From the cell containing the given text, extract its center point as [X, Y] coordinate. 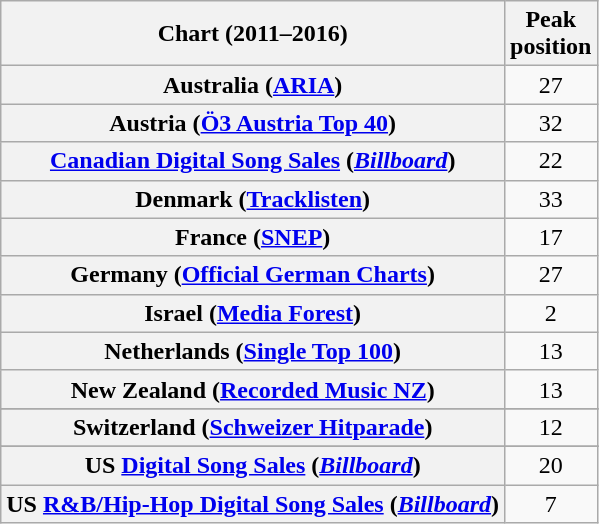
Australia (ARIA) [253, 85]
33 [551, 199]
Canadian Digital Song Sales (Billboard) [253, 161]
US Digital Song Sales (Billboard) [253, 465]
32 [551, 123]
Germany (Official German Charts) [253, 275]
Israel (Media Forest) [253, 313]
20 [551, 465]
New Zealand (Recorded Music NZ) [253, 389]
22 [551, 161]
Austria (Ö3 Austria Top 40) [253, 123]
Chart (2011–2016) [253, 34]
12 [551, 427]
Switzerland (Schweizer Hitparade) [253, 427]
7 [551, 503]
Peakposition [551, 34]
France (SNEP) [253, 237]
Netherlands (Single Top 100) [253, 351]
Denmark (Tracklisten) [253, 199]
US R&B/Hip-Hop Digital Song Sales (Billboard) [253, 503]
17 [551, 237]
2 [551, 313]
